Search for the cell housing the specified text and yield its [X, Y] center coordinate. 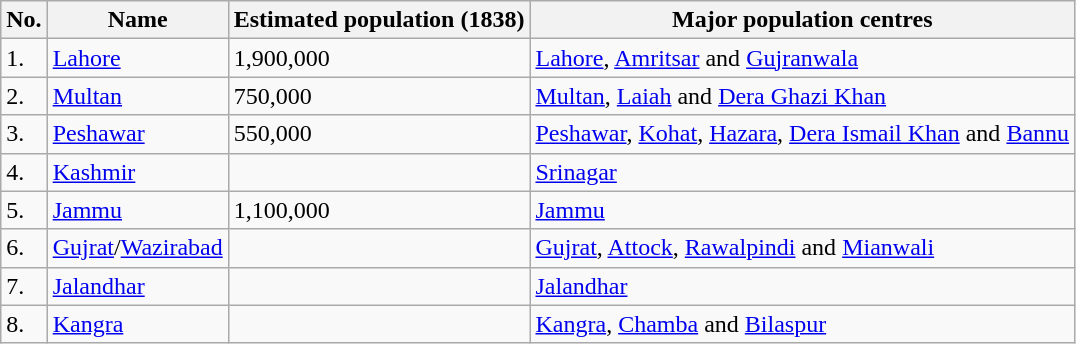
Multan [138, 96]
4. [24, 172]
1,900,000 [379, 58]
Gujrat, Attock, Rawalpindi and Mianwali [802, 248]
Estimated population (1838) [379, 20]
1,100,000 [379, 210]
3. [24, 134]
2. [24, 96]
7. [24, 286]
Srinagar [802, 172]
6. [24, 248]
Multan, Laiah and Dera Ghazi Khan [802, 96]
No. [24, 20]
Peshawar, Kohat, Hazara, Dera Ismail Khan and Bannu [802, 134]
1. [24, 58]
Gujrat/Wazirabad [138, 248]
Major population centres [802, 20]
8. [24, 324]
550,000 [379, 134]
Kangra, Chamba and Bilaspur [802, 324]
Peshawar [138, 134]
750,000 [379, 96]
5. [24, 210]
Lahore, Amritsar and Gujranwala [802, 58]
Kashmir [138, 172]
Name [138, 20]
Lahore [138, 58]
Kangra [138, 324]
